Locate the cell with the specified text and output its [x, y] center coordinate. 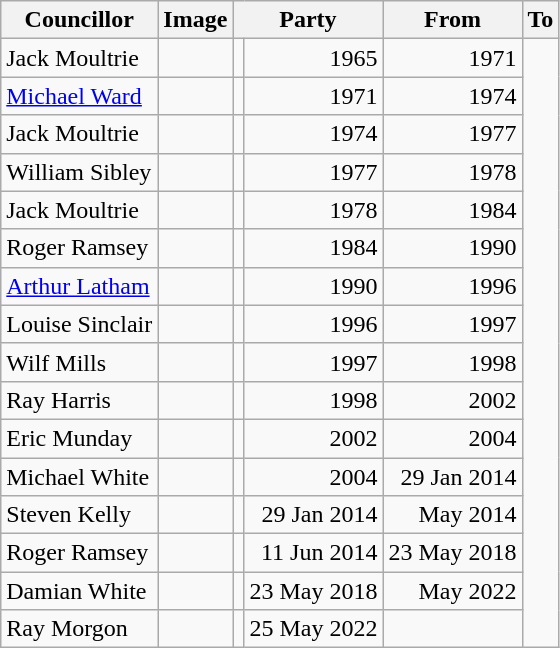
May 2014 [452, 515]
To [540, 20]
Louise Sinclair [80, 324]
11 Jun 2014 [314, 553]
Arthur Latham [80, 286]
Image [196, 20]
Eric Munday [80, 438]
25 May 2022 [314, 629]
May 2022 [452, 591]
Party [308, 20]
William Sibley [80, 172]
Michael White [80, 477]
Ray Morgon [80, 629]
Steven Kelly [80, 515]
1965 [314, 58]
Wilf Mills [80, 362]
From [452, 20]
Councillor [80, 20]
Michael Ward [80, 96]
Damian White [80, 591]
Ray Harris [80, 400]
